Detect which cell encompasses the target text, then output its (X, Y) center coordinate. 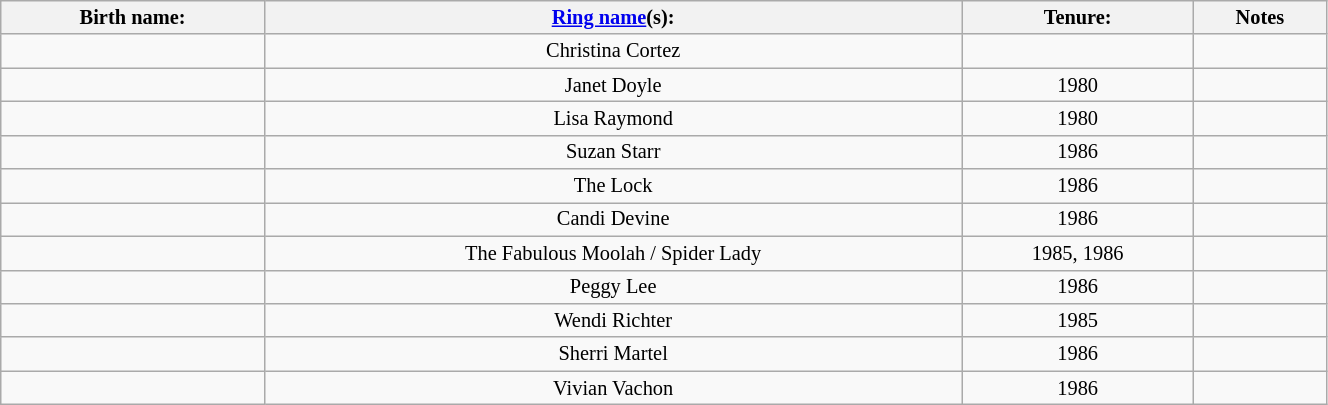
Vivian Vachon (613, 388)
Notes (1260, 17)
Suzan Starr (613, 152)
Tenure: (1078, 17)
The Lock (613, 186)
Sherri Martel (613, 354)
Janet Doyle (613, 85)
Wendi Richter (613, 320)
Candi Devine (613, 219)
The Fabulous Moolah / Spider Lady (613, 253)
1985, 1986 (1078, 253)
Ring name(s): (613, 17)
1985 (1078, 320)
Birth name: (133, 17)
Lisa Raymond (613, 118)
Christina Cortez (613, 51)
Peggy Lee (613, 287)
